Locate the cell with the specified text and output its [X, Y] center coordinate. 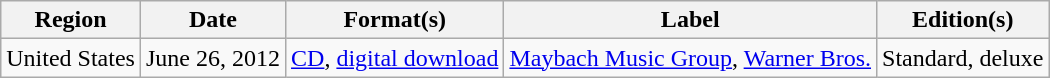
CD, digital download [395, 58]
Standard, deluxe [963, 58]
Label [690, 20]
Format(s) [395, 20]
Maybach Music Group, Warner Bros. [690, 58]
United States [71, 58]
June 26, 2012 [212, 58]
Edition(s) [963, 20]
Region [71, 20]
Date [212, 20]
